Extract the [X, Y] coordinate from the center of the cell holding the provided text.  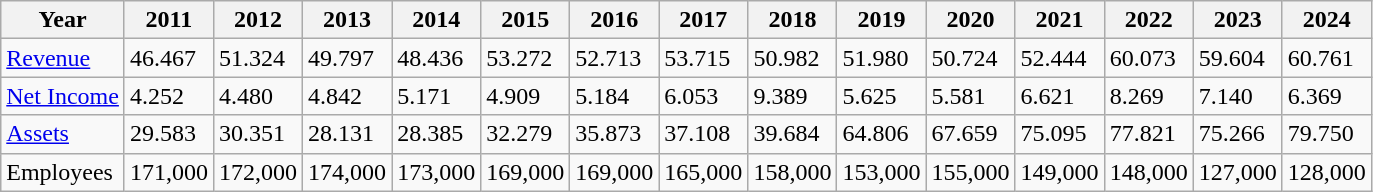
158,000 [792, 172]
128,000 [1326, 172]
8.269 [1148, 96]
2015 [526, 20]
7.140 [1238, 96]
173,000 [436, 172]
2023 [1238, 20]
5.171 [436, 96]
4.480 [258, 96]
Year [63, 20]
2011 [168, 20]
153,000 [882, 172]
60.761 [1326, 58]
28.385 [436, 134]
155,000 [970, 172]
35.873 [614, 134]
2016 [614, 20]
Employees [63, 172]
2014 [436, 20]
5.184 [614, 96]
2017 [704, 20]
174,000 [348, 172]
165,000 [704, 172]
51.980 [882, 58]
6.369 [1326, 96]
46.467 [168, 58]
52.444 [1060, 58]
29.583 [168, 134]
6.621 [1060, 96]
77.821 [1148, 134]
50.724 [970, 58]
9.389 [792, 96]
2021 [1060, 20]
32.279 [526, 134]
53.272 [526, 58]
4.252 [168, 96]
52.713 [614, 58]
39.684 [792, 134]
Revenue [63, 58]
37.108 [704, 134]
6.053 [704, 96]
30.351 [258, 134]
75.095 [1060, 134]
2018 [792, 20]
79.750 [1326, 134]
5.581 [970, 96]
Assets [63, 134]
5.625 [882, 96]
149,000 [1060, 172]
2019 [882, 20]
Net Income [63, 96]
64.806 [882, 134]
50.982 [792, 58]
28.131 [348, 134]
48.436 [436, 58]
127,000 [1238, 172]
171,000 [168, 172]
53.715 [704, 58]
4.909 [526, 96]
2012 [258, 20]
59.604 [1238, 58]
60.073 [1148, 58]
2024 [1326, 20]
2022 [1148, 20]
4.842 [348, 96]
51.324 [258, 58]
67.659 [970, 134]
2020 [970, 20]
172,000 [258, 172]
148,000 [1148, 172]
2013 [348, 20]
75.266 [1238, 134]
49.797 [348, 58]
